Detect which cell encompasses the target text, then output its (x, y) center coordinate. 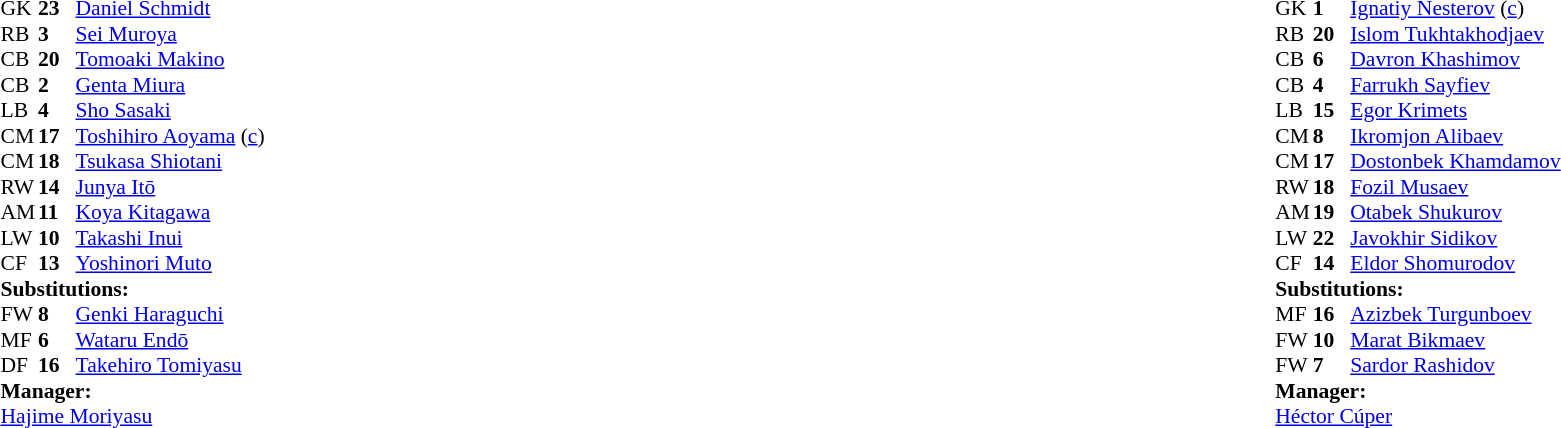
Ikromjon Alibaev (1455, 136)
Wataru Endō (170, 340)
Yoshinori Muto (170, 263)
Takashi Inui (170, 238)
Koya Kitagawa (170, 213)
Eldor Shomurodov (1455, 263)
Takehiro Tomiyasu (170, 365)
Otabek Shukurov (1455, 213)
Tomoaki Makino (170, 59)
2 (57, 85)
Tsukasa Shiotani (170, 161)
Toshihiro Aoyama (c) (170, 136)
Islom Tukhtakhodjaev (1455, 34)
Sei Muroya (170, 34)
DF (19, 365)
Marat Bikmaev (1455, 340)
Egor Krimets (1455, 111)
Sho Sasaki (170, 111)
Sardor Rashidov (1455, 365)
7 (1332, 365)
11 (57, 213)
3 (57, 34)
Azizbek Turgunboev (1455, 315)
Genta Miura (170, 85)
Javokhir Sidikov (1455, 238)
Davron Khashimov (1455, 59)
Dostonbek Khamdamov (1455, 161)
15 (1332, 111)
Junya Itō (170, 187)
Farrukh Sayfiev (1455, 85)
Fozil Musaev (1455, 187)
19 (1332, 213)
Genki Haraguchi (170, 315)
22 (1332, 238)
13 (57, 263)
